Capture the cell that displays the provided text and extract its (X, Y) central coordinate. 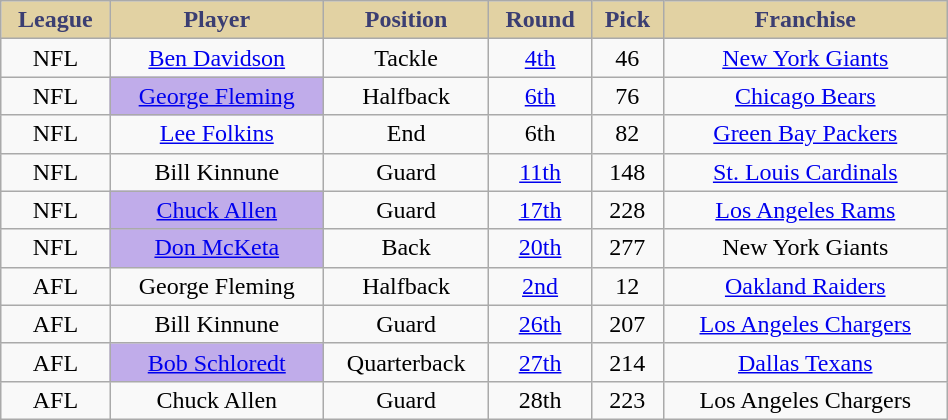
Chicago Bears (805, 96)
Player (216, 20)
League (56, 20)
Bob Schloredt (216, 362)
4th (540, 58)
148 (627, 172)
Dallas Texans (805, 362)
26th (540, 324)
Ben Davidson (216, 58)
Don McKeta (216, 248)
Quarterback (406, 362)
82 (627, 134)
228 (627, 210)
Round (540, 20)
End (406, 134)
223 (627, 400)
17th (540, 210)
207 (627, 324)
11th (540, 172)
214 (627, 362)
Green Bay Packers (805, 134)
46 (627, 58)
2nd (540, 286)
Position (406, 20)
27th (540, 362)
Back (406, 248)
28th (540, 400)
Los Angeles Rams (805, 210)
Franchise (805, 20)
Tackle (406, 58)
St. Louis Cardinals (805, 172)
277 (627, 248)
Lee Folkins (216, 134)
12 (627, 286)
Oakland Raiders (805, 286)
20th (540, 248)
76 (627, 96)
Pick (627, 20)
